Determine the (X, Y) coordinate at the center of the cell enclosing the given text.  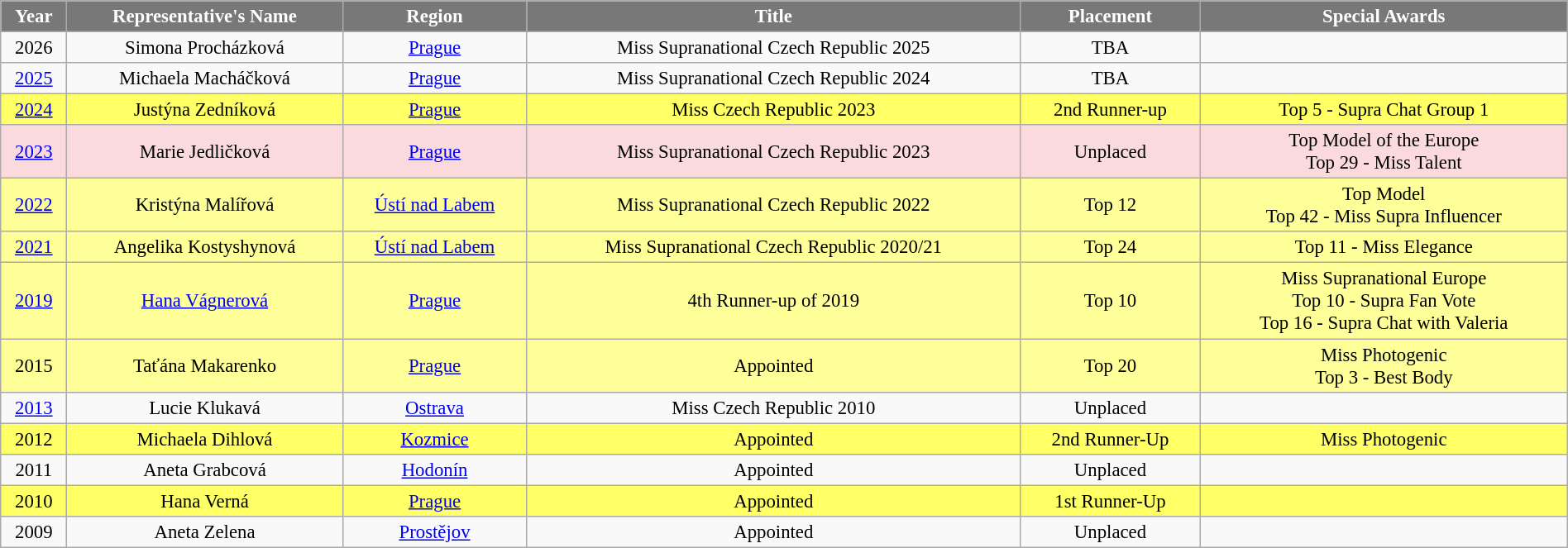
2010 (34, 501)
Marie Jedličková (205, 152)
Top 20 (1111, 365)
Angelika Kostyshynová (205, 247)
Taťána Makarenko (205, 365)
Top Model of the EuropeTop 29 - Miss Talent (1384, 152)
2024 (34, 110)
Special Awards (1384, 17)
2021 (34, 247)
Kristýna Malířová (205, 205)
Aneta Zelena (205, 532)
Miss Photogenic (1384, 439)
Hodonín (435, 469)
Top 11 - Miss Elegance (1384, 247)
Title (774, 17)
Hana Vágnerová (205, 301)
Hana Verná (205, 501)
Placement (1111, 17)
Top 12 (1111, 205)
Miss Supranational Czech Republic 2020/21 (774, 247)
Aneta Grabcová (205, 469)
Miss Czech Republic 2023 (774, 110)
Simona Procházková (205, 48)
2nd Runner-up (1111, 110)
Miss Supranational Czech Republic 2023 (774, 152)
Top 10 (1111, 301)
Top ModelTop 42 - Miss Supra Influencer (1384, 205)
Year (34, 17)
Michaela Dihlová (205, 439)
Miss Supranational Czech Republic 2025 (774, 48)
2009 (34, 532)
1st Runner-Up (1111, 501)
Miss Supranational Czech Republic 2024 (774, 79)
2011 (34, 469)
Representative's Name (205, 17)
Justýna Zedníková (205, 110)
4th Runner-up of 2019 (774, 301)
Top 24 (1111, 247)
Michaela Macháčková (205, 79)
Top 5 - Supra Chat Group 1 (1384, 110)
Prostějov (435, 532)
Region (435, 17)
Miss PhotogenicTop 3 - Best Body (1384, 365)
Miss Czech Republic 2010 (774, 407)
Ostrava (435, 407)
Miss Supranational Czech Republic 2022 (774, 205)
2nd Runner-Up (1111, 439)
2022 (34, 205)
Kozmice (435, 439)
2015 (34, 365)
2019 (34, 301)
Miss Supranational EuropeTop 10 - Supra Fan VoteTop 16 - Supra Chat with Valeria (1384, 301)
2013 (34, 407)
2023 (34, 152)
Lucie Klukavá (205, 407)
2026 (34, 48)
2012 (34, 439)
2025 (34, 79)
